Output the [x, y] coordinate of the center of the cell containing the given text.  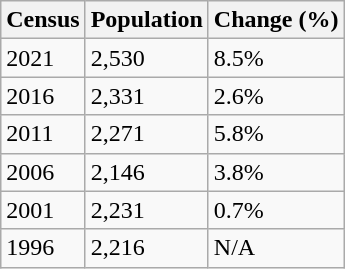
N/A [276, 248]
2,231 [146, 210]
2,331 [146, 96]
2,216 [146, 248]
2011 [43, 134]
1996 [43, 248]
Population [146, 20]
5.8% [276, 134]
2,146 [146, 172]
3.8% [276, 172]
8.5% [276, 58]
2021 [43, 58]
0.7% [276, 210]
2.6% [276, 96]
2,530 [146, 58]
Census [43, 20]
Change (%) [276, 20]
2006 [43, 172]
2001 [43, 210]
2,271 [146, 134]
2016 [43, 96]
